Detect which cell encompasses the target text, then output its (X, Y) center coordinate. 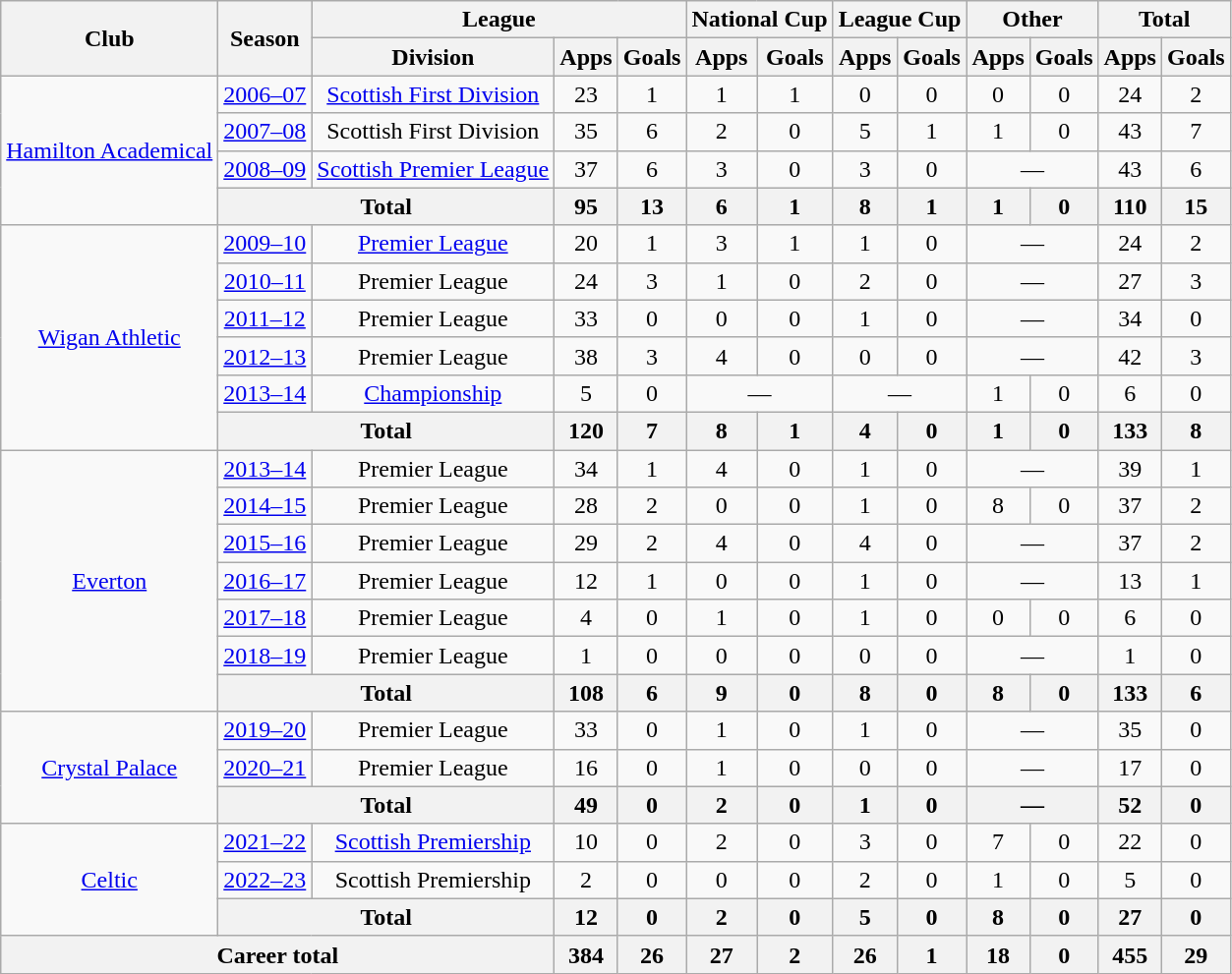
Championship (433, 393)
National Cup (759, 20)
49 (586, 805)
2015–16 (265, 544)
Division (433, 57)
2009–10 (265, 244)
15 (1196, 206)
17 (1130, 768)
28 (586, 506)
Crystal Palace (110, 768)
9 (722, 693)
2021–22 (265, 842)
18 (998, 954)
2020–21 (265, 768)
Celtic (110, 880)
Club (110, 38)
Career total (277, 954)
Scottish Premier League (433, 169)
16 (586, 768)
2011–12 (265, 318)
League Cup (900, 20)
120 (586, 430)
2006–07 (265, 94)
2019–20 (265, 730)
2010–11 (265, 281)
Other (1032, 20)
20 (586, 244)
2012–13 (265, 356)
2007–08 (265, 132)
455 (1130, 954)
110 (1130, 206)
Hamilton Academical (110, 150)
95 (586, 206)
22 (1130, 842)
384 (586, 954)
Wigan Athletic (110, 337)
39 (1130, 469)
Everton (110, 581)
108 (586, 693)
League (499, 20)
23 (586, 94)
2022–23 (265, 880)
10 (586, 842)
2016–17 (265, 581)
Season (265, 38)
38 (586, 356)
2018–19 (265, 656)
2008–09 (265, 169)
42 (1130, 356)
2014–15 (265, 506)
2017–18 (265, 618)
52 (1130, 805)
